Scan for the cell matching the given text and deliver its [X, Y] coordinate at center. 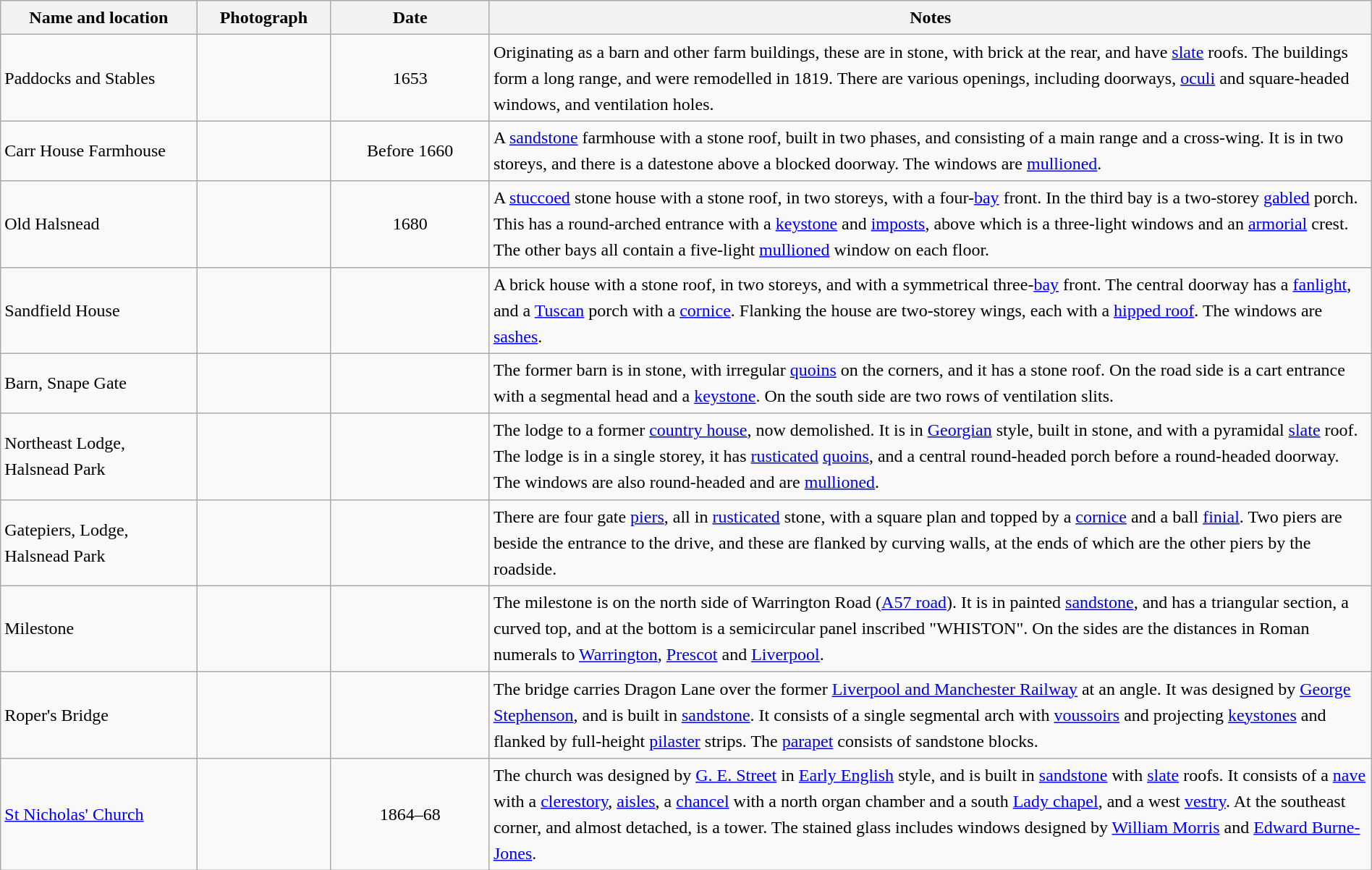
1864–68 [410, 814]
1680 [410, 224]
Paddocks and Stables [98, 78]
Sandfield House [98, 310]
Gatepiers, Lodge,Halsnead Park [98, 543]
Milestone [98, 628]
Northeast Lodge,Halsnead Park [98, 456]
Carr House Farmhouse [98, 151]
Old Halsnead [98, 224]
Name and location [98, 17]
Photograph [263, 17]
Notes [931, 17]
Before 1660 [410, 151]
1653 [410, 78]
St Nicholas' Church [98, 814]
Date [410, 17]
Roper's Bridge [98, 715]
Barn, Snape Gate [98, 384]
